Determine the [X, Y] coordinate at the center of the cell enclosing the given text.  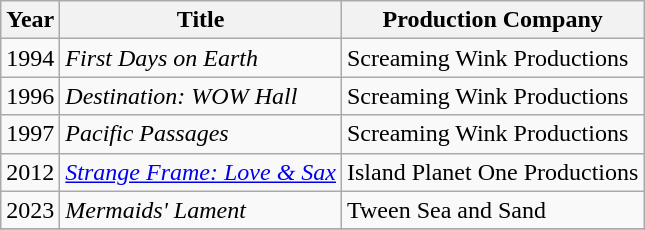
Destination: WOW Hall [201, 96]
Tween Sea and Sand [492, 210]
1994 [30, 58]
2012 [30, 172]
First Days on Earth [201, 58]
Island Planet One Productions [492, 172]
Strange Frame: Love & Sax [201, 172]
2023 [30, 210]
Year [30, 20]
1996 [30, 96]
Production Company [492, 20]
Pacific Passages [201, 134]
Mermaids' Lament [201, 210]
Title [201, 20]
1997 [30, 134]
